Detect which cell encompasses the target text, then output its [X, Y] center coordinate. 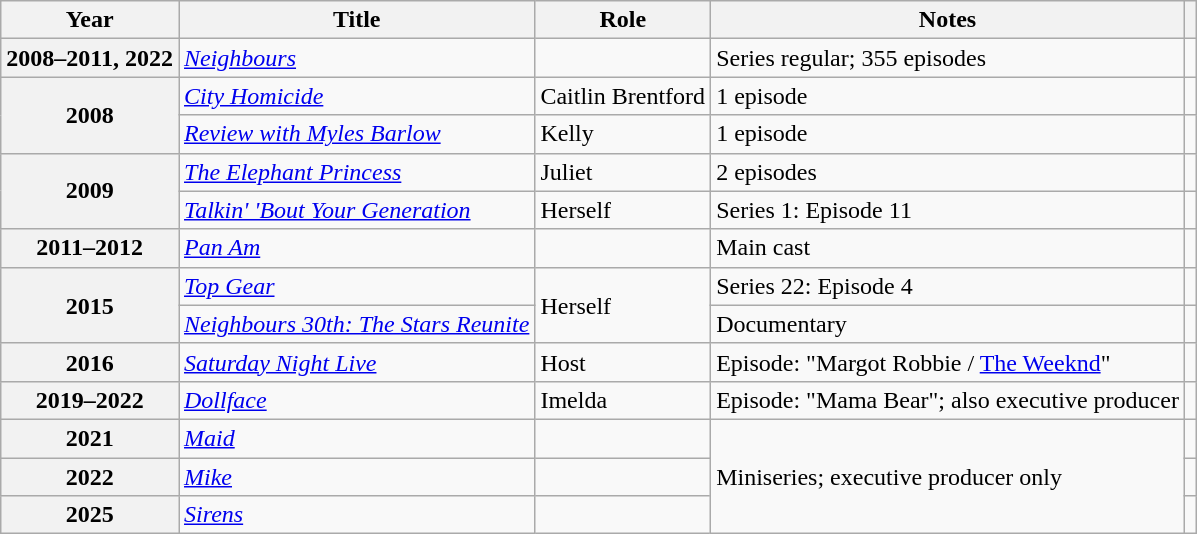
Maid [356, 438]
2011–2012 [90, 248]
Neighbours 30th: The Stars Reunite [356, 324]
Saturday Night Live [356, 362]
Sirens [356, 515]
Neighbours [356, 58]
Imelda [623, 400]
City Homicide [356, 96]
Pan Am [356, 248]
Role [623, 20]
Notes [948, 20]
Caitlin Brentford [623, 96]
Year [90, 20]
2008 [90, 115]
Review with Myles Barlow [356, 134]
2 episodes [948, 172]
Episode: "Mama Bear"; also executive producer [948, 400]
2009 [90, 191]
2022 [90, 477]
2008–2011, 2022 [90, 58]
Episode: "Margot Robbie / The Weeknd" [948, 362]
2015 [90, 305]
The Elephant Princess [356, 172]
Series 1: Episode 11 [948, 210]
2019–2022 [90, 400]
Documentary [948, 324]
Top Gear [356, 286]
2025 [90, 515]
Title [356, 20]
Miniseries; executive producer only [948, 476]
Kelly [623, 134]
Series 22: Episode 4 [948, 286]
2016 [90, 362]
Mike [356, 477]
Dollface [356, 400]
Juliet [623, 172]
Series regular; 355 episodes [948, 58]
2021 [90, 438]
Main cast [948, 248]
Host [623, 362]
Talkin' 'Bout Your Generation [356, 210]
